Capture the cell that displays the provided text and extract its (X, Y) central coordinate. 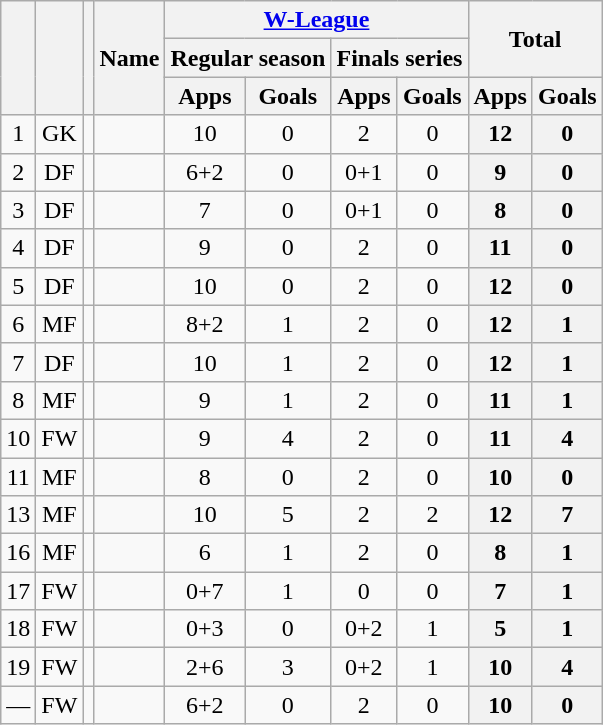
0+3 (205, 629)
0+7 (205, 591)
8+2 (205, 324)
18 (18, 629)
17 (18, 591)
GK (60, 134)
13 (18, 515)
W-League (316, 20)
16 (18, 553)
Total (535, 39)
Name (130, 58)
Regular season (248, 58)
2+6 (205, 667)
— (18, 705)
Finals series (400, 58)
19 (18, 667)
